Determine the (x, y) coordinate at the center of the cell enclosing the given text.  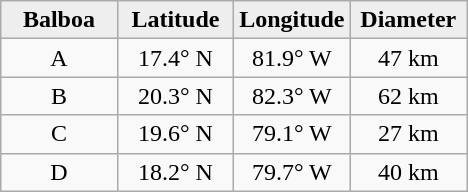
79.1° W (292, 134)
79.7° W (292, 172)
Longitude (292, 20)
27 km (408, 134)
17.4° N (175, 58)
20.3° N (175, 96)
18.2° N (175, 172)
B (59, 96)
D (59, 172)
Latitude (175, 20)
Diameter (408, 20)
Balboa (59, 20)
19.6° N (175, 134)
81.9° W (292, 58)
A (59, 58)
62 km (408, 96)
40 km (408, 172)
C (59, 134)
47 km (408, 58)
82.3° W (292, 96)
